Extract the (x, y) coordinate from the center of the cell holding the provided text.  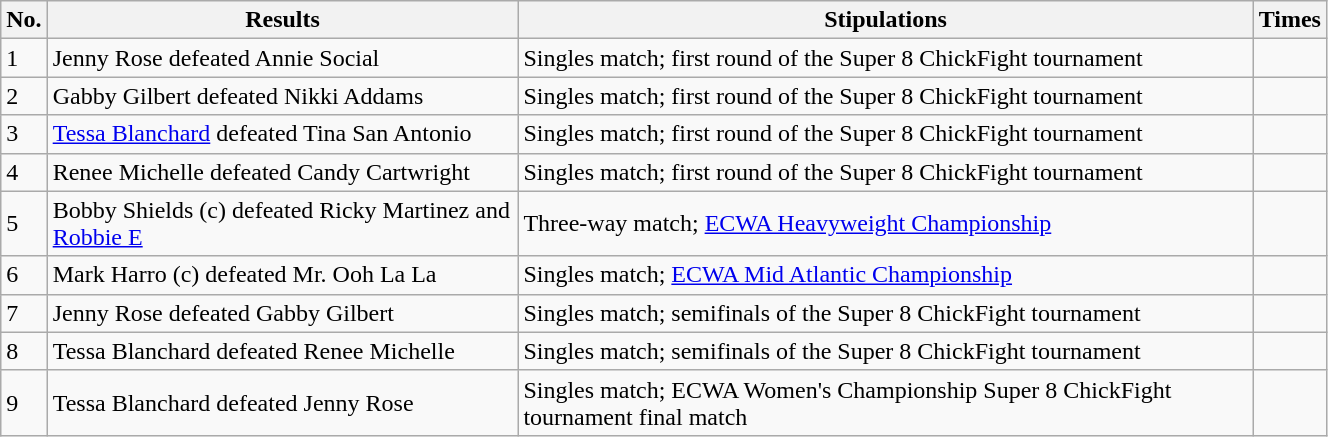
5 (24, 224)
Singles match; ECWA Women's Championship Super 8 ChickFight tournament final match (886, 402)
Three-way match; ECWA Heavyweight Championship (886, 224)
Mark Harro (c) defeated Mr. Ooh La La (282, 275)
Tessa Blanchard defeated Tina San Antonio (282, 134)
Tessa Blanchard defeated Renee Michelle (282, 351)
4 (24, 172)
Jenny Rose defeated Annie Social (282, 58)
No. (24, 20)
Stipulations (886, 20)
Bobby Shields (c) defeated Ricky Martinez and Robbie E (282, 224)
8 (24, 351)
Gabby Gilbert defeated Nikki Addams (282, 96)
Jenny Rose defeated Gabby Gilbert (282, 313)
Results (282, 20)
9 (24, 402)
Times (1290, 20)
7 (24, 313)
6 (24, 275)
Singles match; ECWA Mid Atlantic Championship (886, 275)
Tessa Blanchard defeated Jenny Rose (282, 402)
3 (24, 134)
1 (24, 58)
Renee Michelle defeated Candy Cartwright (282, 172)
2 (24, 96)
